Search for the cell housing the specified text and yield its [X, Y] center coordinate. 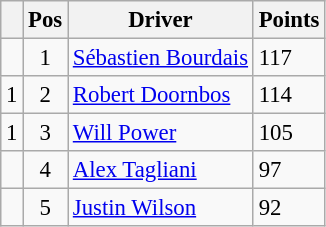
3 [46, 133]
114 [288, 95]
105 [288, 133]
Alex Tagliani [161, 170]
Driver [161, 20]
117 [288, 58]
5 [46, 208]
4 [46, 170]
Sébastien Bourdais [161, 58]
2 [46, 95]
Points [288, 20]
Robert Doornbos [161, 95]
Pos [46, 20]
Will Power [161, 133]
97 [288, 170]
92 [288, 208]
Justin Wilson [161, 208]
